Provide the [X, Y] coordinate of the cell's center where the given text is located.  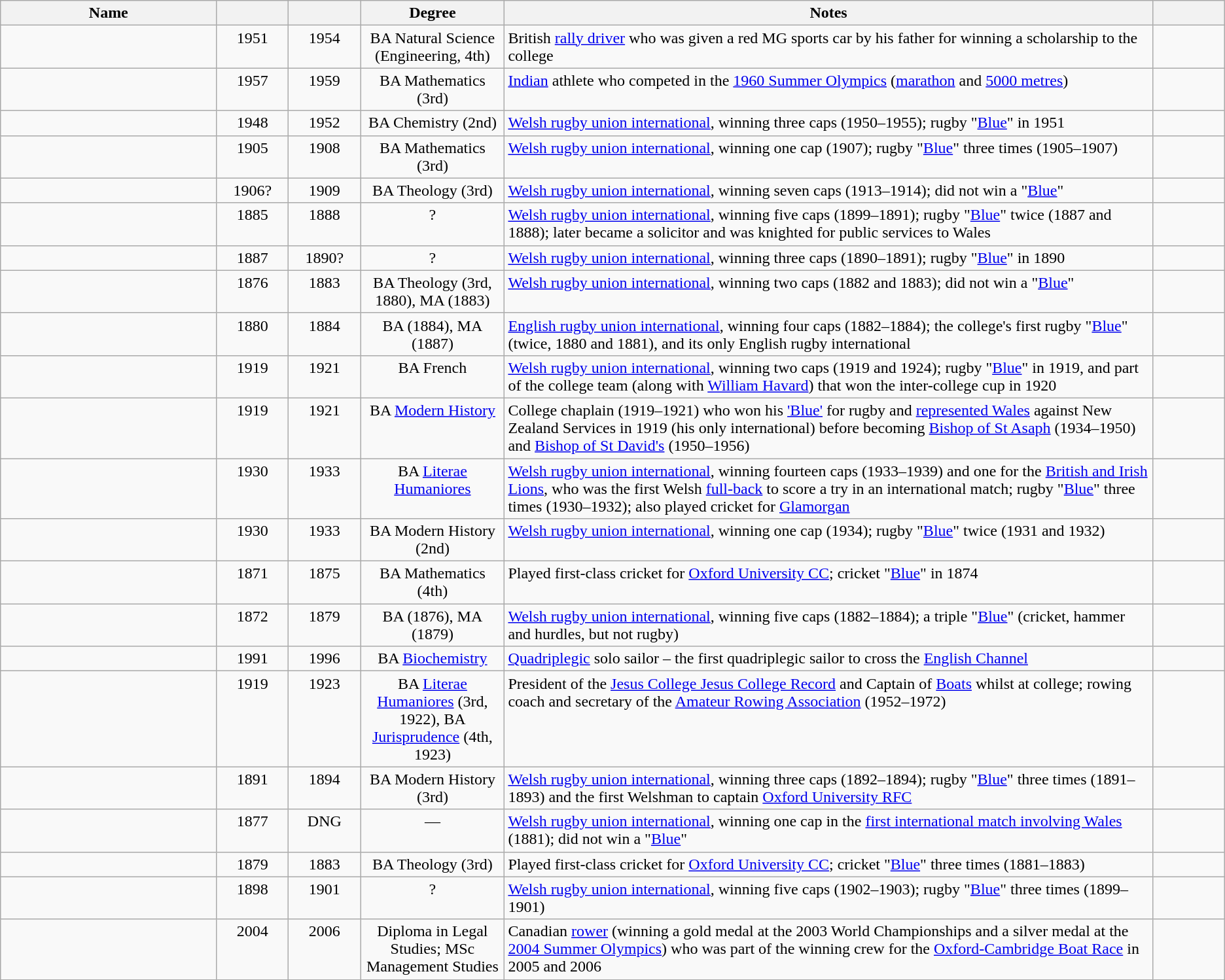
Welsh rugby union international, winning one cap (1907); rugby "Blue" three times (1905–1907) [828, 157]
1957 [253, 89]
BA Natural Science (Engineering, 4th) [433, 47]
BA (1876), MA (1879) [433, 625]
1996 [325, 659]
Quadriplegic solo sailor – the first quadriplegic sailor to cross the English Channel [828, 659]
— [433, 831]
2004 [253, 949]
1876 [253, 292]
BA Literae Humaniores [433, 488]
Welsh rugby union international, winning one cap in the first international match involving Wales (1881); did not win a "Blue" [828, 831]
BA Theology (3rd, 1880), MA (1883) [433, 292]
1909 [325, 190]
Indian athlete who competed in the 1960 Summer Olympics (marathon and 5000 metres) [828, 89]
1954 [325, 47]
BA Literae Humaniores (3rd, 1922), BA Jurisprudence (4th, 1923) [433, 719]
1906? [253, 190]
1875 [325, 582]
1898 [253, 898]
British rally driver who was given a red MG sports car by his father for winning a scholarship to the college [828, 47]
BA French [433, 377]
1959 [325, 89]
1884 [325, 334]
1880 [253, 334]
Welsh rugby union international, winning three caps (1950–1955); rugby "Blue" in 1951 [828, 123]
DNG [325, 831]
1872 [253, 625]
BA Modern History (2nd) [433, 540]
BA Biochemistry [433, 659]
Notes [828, 13]
Played first-class cricket for Oxford University CC; cricket "Blue" in 1874 [828, 582]
BA Modern History [433, 428]
1908 [325, 157]
2006 [325, 949]
Welsh rugby union international, winning five caps (1882–1884); a triple "Blue" (cricket, hammer and hurdles, but not rugby) [828, 625]
1890? [325, 258]
Name [109, 13]
BA (1884), MA (1887) [433, 334]
Diploma in Legal Studies; MSc Management Studies [433, 949]
1888 [325, 224]
Welsh rugby union international, winning two caps (1882 and 1883); did not win a "Blue" [828, 292]
1901 [325, 898]
Played first-class cricket for Oxford University CC; cricket "Blue" three times (1881–1883) [828, 864]
Welsh rugby union international, winning one cap (1934); rugby "Blue" twice (1931 and 1932) [828, 540]
Degree [433, 13]
Welsh rugby union international, winning five caps (1902–1903); rugby "Blue" three times (1899–1901) [828, 898]
1885 [253, 224]
1923 [325, 719]
1887 [253, 258]
1952 [325, 123]
1951 [253, 47]
1877 [253, 831]
Welsh rugby union international, winning three caps (1890–1891); rugby "Blue" in 1890 [828, 258]
1871 [253, 582]
1894 [325, 788]
BA Chemistry (2nd) [433, 123]
1891 [253, 788]
1905 [253, 157]
1991 [253, 659]
Welsh rugby union international, winning seven caps (1913–1914); did not win a "Blue" [828, 190]
1948 [253, 123]
BA Modern History (3rd) [433, 788]
BA Mathematics (4th) [433, 582]
